Provide the (X, Y) coordinate of the cell's center where the given text is located.  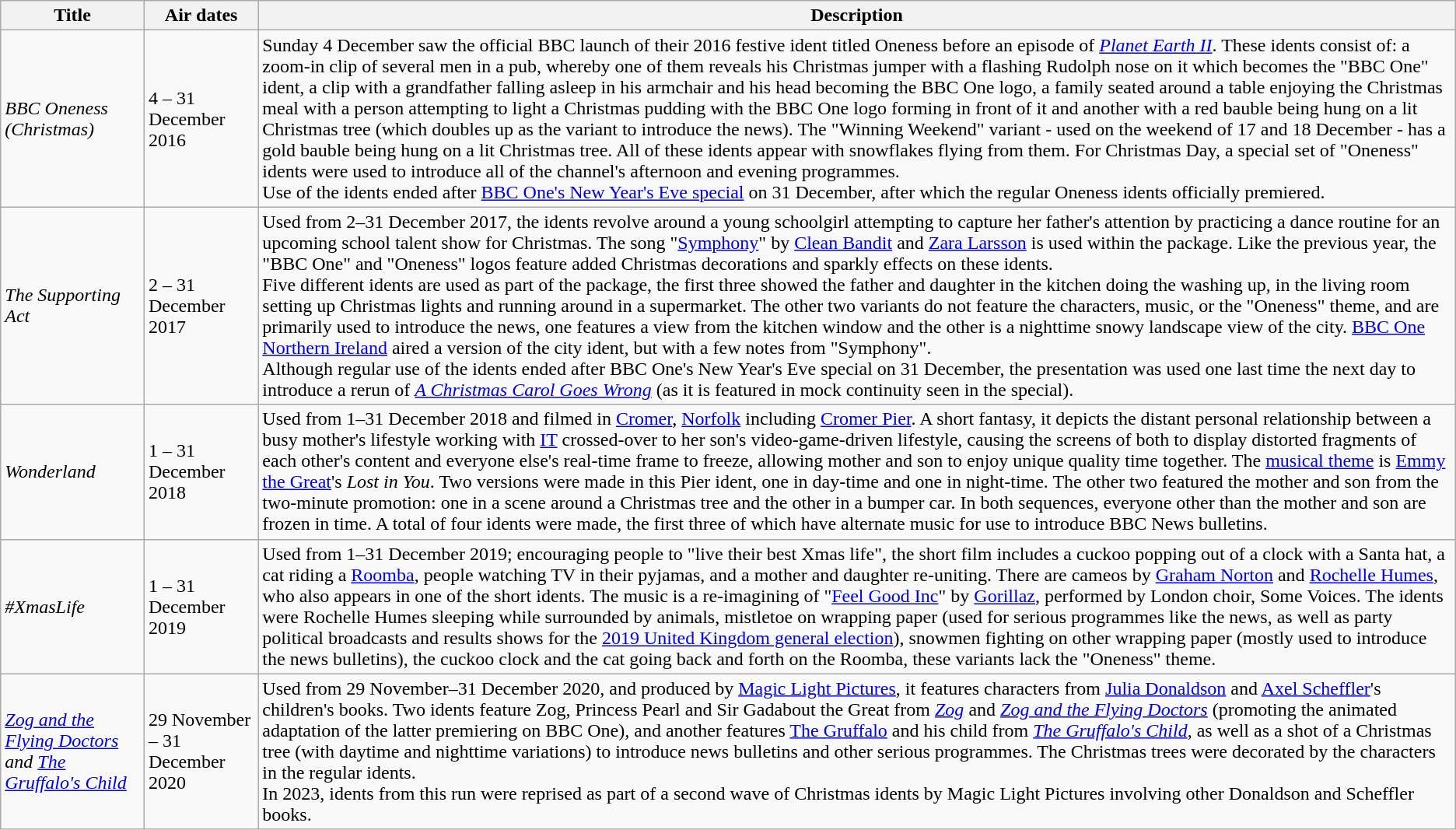
2 – 31 December 2017 (201, 306)
Wonderland (73, 471)
Zog and the Flying Doctors and The Gruffalo's Child (73, 751)
The Supporting Act (73, 306)
BBC Oneness (Christmas) (73, 118)
29 November – 31 December 2020 (201, 751)
1 – 31 December 2018 (201, 471)
Description (857, 16)
4 – 31 December 2016 (201, 118)
1 – 31 December 2019 (201, 607)
Air dates (201, 16)
#XmasLife (73, 607)
Title (73, 16)
